Search for the cell housing the specified text and yield its [X, Y] center coordinate. 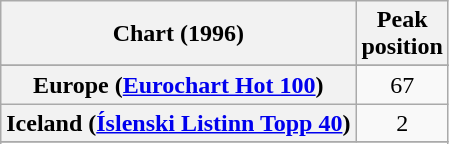
Iceland (Íslenski Listinn Topp 40) [178, 123]
2 [402, 123]
Europe (Eurochart Hot 100) [178, 85]
Peakposition [402, 34]
Chart (1996) [178, 34]
67 [402, 85]
